Search for the cell housing the specified text and yield its [X, Y] center coordinate. 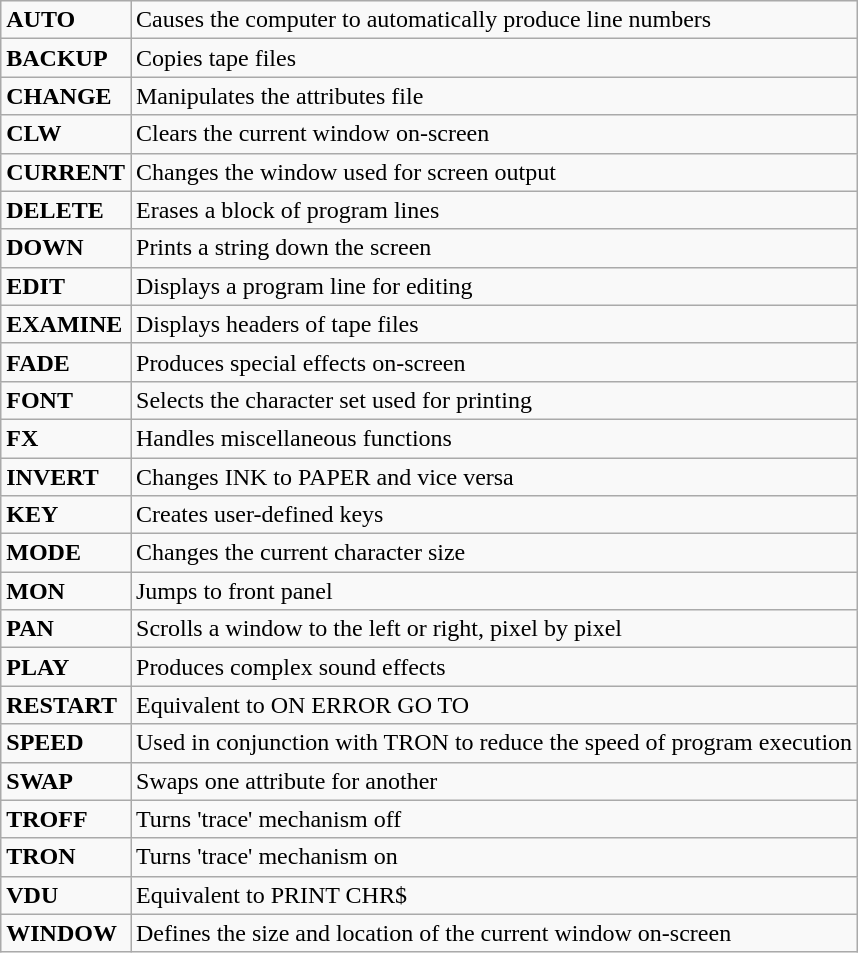
Displays headers of tape files [494, 324]
CURRENT [66, 172]
Scrolls a window to the left or right, pixel by pixel [494, 629]
MON [66, 591]
Jumps to front panel [494, 591]
SWAP [66, 781]
WINDOW [66, 933]
Handles miscellaneous functions [494, 438]
Causes the computer to automatically produce line numbers [494, 20]
INVERT [66, 477]
PLAY [66, 667]
FADE [66, 362]
Defines the size and location of the current window on-screen [494, 933]
Prints a string down the screen [494, 248]
Turns 'trace' mechanism on [494, 857]
MODE [66, 553]
Turns 'trace' mechanism off [494, 819]
Manipulates the attributes file [494, 96]
Produces special effects on-screen [494, 362]
TROFF [66, 819]
Changes INK to PAPER and vice versa [494, 477]
FONT [66, 400]
Produces complex sound effects [494, 667]
EDIT [66, 286]
FX [66, 438]
EXAMINE [66, 324]
CHANGE [66, 96]
RESTART [66, 705]
Erases a block of program lines [494, 210]
TRON [66, 857]
CLW [66, 134]
PAN [66, 629]
Displays a program line for editing [494, 286]
Equivalent to ON ERROR GO TO [494, 705]
Swaps one attribute for another [494, 781]
Used in conjunction with TRON to reduce the speed of program execution [494, 743]
SPEED [66, 743]
Equivalent to PRINT CHR$ [494, 895]
Selects the character set used for printing [494, 400]
Creates user-defined keys [494, 515]
AUTO [66, 20]
Changes the current character size [494, 553]
BACKUP [66, 58]
DOWN [66, 248]
VDU [66, 895]
Copies tape files [494, 58]
Changes the window used for screen output [494, 172]
DELETE [66, 210]
Clears the current window on-screen [494, 134]
KEY [66, 515]
